Locate the cell with the specified text and output its [x, y] center coordinate. 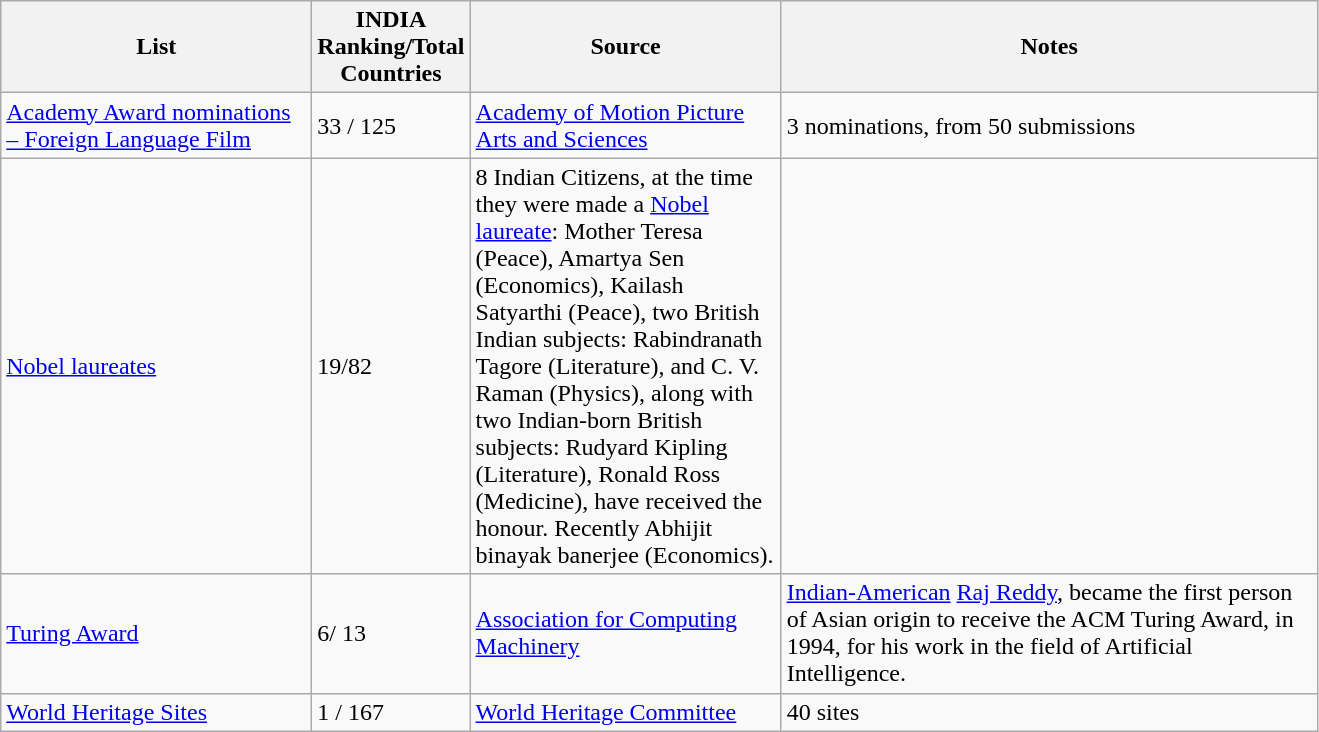
Academy Award nominations – Foreign Language Film [156, 126]
Association for Computing Machinery [626, 634]
Academy of Motion Picture Arts and Sciences [626, 126]
World Heritage Sites [156, 712]
40 sites [1049, 712]
Source [626, 47]
19/82 [391, 366]
6/ 13 [391, 634]
List [156, 47]
Notes [1049, 47]
1 / 167 [391, 712]
INDIA Ranking/Total Countries [391, 47]
Nobel laureates [156, 366]
World Heritage Committee [626, 712]
Turing Award [156, 634]
33 / 125 [391, 126]
3 nominations, from 50 submissions [1049, 126]
